Scan for the cell matching the given text and deliver its (X, Y) coordinate at center. 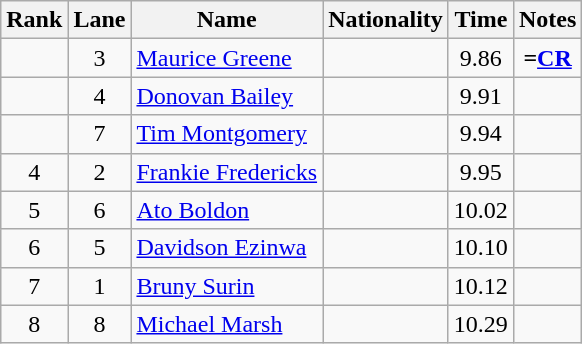
Maurice Greene (227, 58)
Rank (34, 20)
Tim Montgomery (227, 134)
9.94 (480, 134)
Time (480, 20)
Bruny Surin (227, 286)
9.91 (480, 96)
Nationality (386, 20)
Lane (100, 20)
9.86 (480, 58)
Michael Marsh (227, 324)
2 (100, 172)
=CR (547, 58)
9.95 (480, 172)
Donovan Bailey (227, 96)
Notes (547, 20)
10.02 (480, 210)
Ato Boldon (227, 210)
3 (100, 58)
10.12 (480, 286)
10.10 (480, 248)
Frankie Fredericks (227, 172)
Davidson Ezinwa (227, 248)
10.29 (480, 324)
1 (100, 286)
Name (227, 20)
